Find where the given text appears and provide that cell's center as (x, y) coordinate. 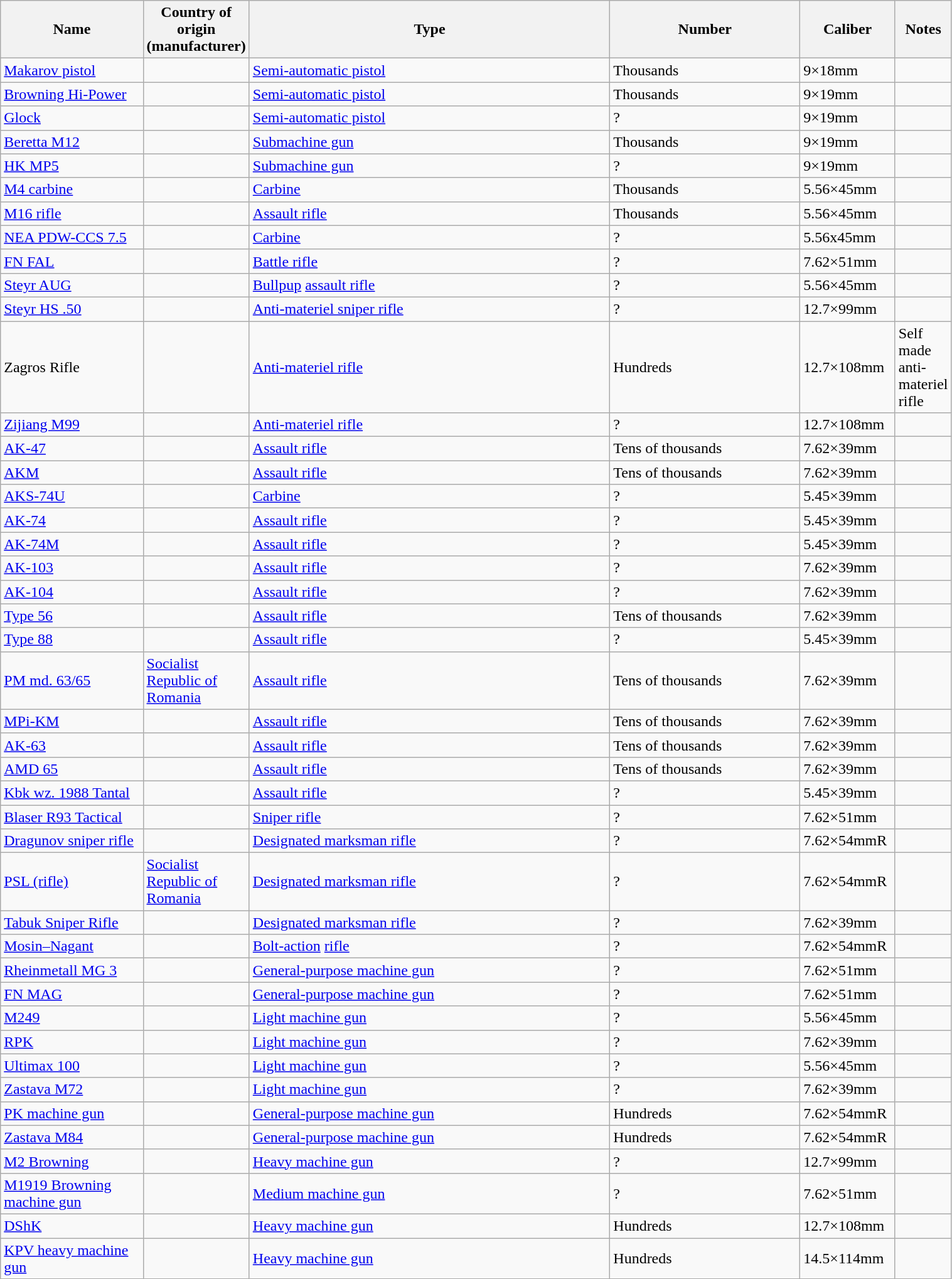
Battle rifle (429, 261)
AKM (72, 473)
Type (429, 29)
FN FAL (72, 261)
AMD 65 (72, 769)
Ultimax 100 (72, 1066)
Name (72, 29)
Blaser R93 Tactical (72, 816)
Type 88 (72, 639)
Zijiang M99 (72, 425)
AKS-74U (72, 496)
9×18mm (848, 70)
Zastava M72 (72, 1089)
Dragunov sniper rifle (72, 841)
Medium machine gun (429, 1194)
AK-104 (72, 592)
Bolt-action rifle (429, 946)
Type 56 (72, 616)
RPK (72, 1042)
FN MAG (72, 994)
Rheinmetall MG 3 (72, 970)
AK-63 (72, 745)
M2 Browning (72, 1161)
AK-47 (72, 449)
PSL (rifle) (72, 882)
Zagros Rifle (72, 367)
M249 (72, 1018)
PM md. 63/65 (72, 680)
Zastava M84 (72, 1137)
KPV heavy machine gun (72, 1258)
MPi-KM (72, 721)
Anti-materiel sniper rifle (429, 309)
Steyr AUG (72, 285)
14.5×114mm (848, 1258)
AK-74M (72, 544)
Mosin–Nagant (72, 946)
Bullpup assault rifle (429, 285)
Notes (923, 29)
M1919 Browning machine gun (72, 1194)
Tabuk Sniper Rifle (72, 923)
AK-74 (72, 520)
Self made anti-materiel rifle (923, 367)
HK MP5 (72, 166)
PK machine gun (72, 1113)
Country of origin (manufacturer) (196, 29)
Number (705, 29)
M16 rifle (72, 213)
Steyr HS .50 (72, 309)
M4 carbine (72, 190)
Beretta M12 (72, 142)
5.56x45mm (848, 237)
Glock (72, 118)
AK-103 (72, 568)
NEA PDW-CCS 7.5 (72, 237)
Kbk wz. 1988 Tantal (72, 793)
Caliber (848, 29)
Sniper rifle (429, 816)
Makarov pistol (72, 70)
DShK (72, 1226)
Browning Hi-Power (72, 94)
